Return the [X, Y] coordinate for the center point of the cell that contains the specified text.  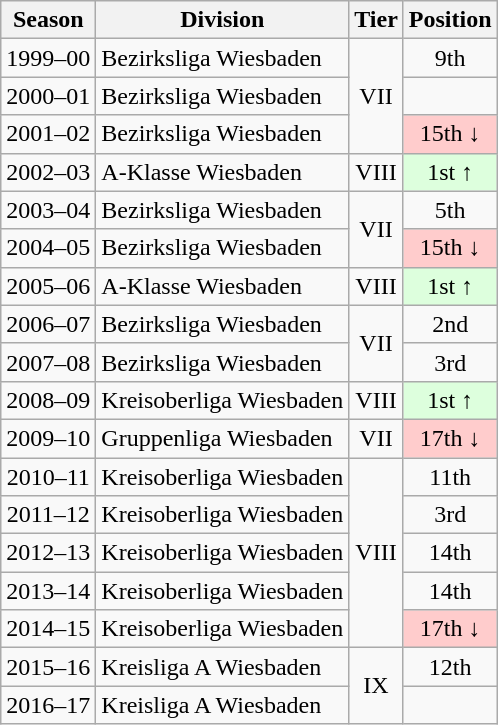
2004–05 [48, 248]
2007–08 [48, 362]
2011–12 [48, 515]
IX [376, 686]
Season [48, 20]
2001–02 [48, 134]
5th [450, 210]
2009–10 [48, 438]
2000–01 [48, 96]
2013–14 [48, 591]
9th [450, 58]
2010–11 [48, 477]
Tier [376, 20]
2008–09 [48, 400]
11th [450, 477]
2015–16 [48, 667]
2016–17 [48, 705]
Position [450, 20]
Division [222, 20]
1999–00 [48, 58]
2006–07 [48, 324]
2002–03 [48, 172]
2nd [450, 324]
2003–04 [48, 210]
12th [450, 667]
2012–13 [48, 553]
2014–15 [48, 629]
Gruppenliga Wiesbaden [222, 438]
2005–06 [48, 286]
